Locate the cell with the specified text and output its (x, y) center coordinate. 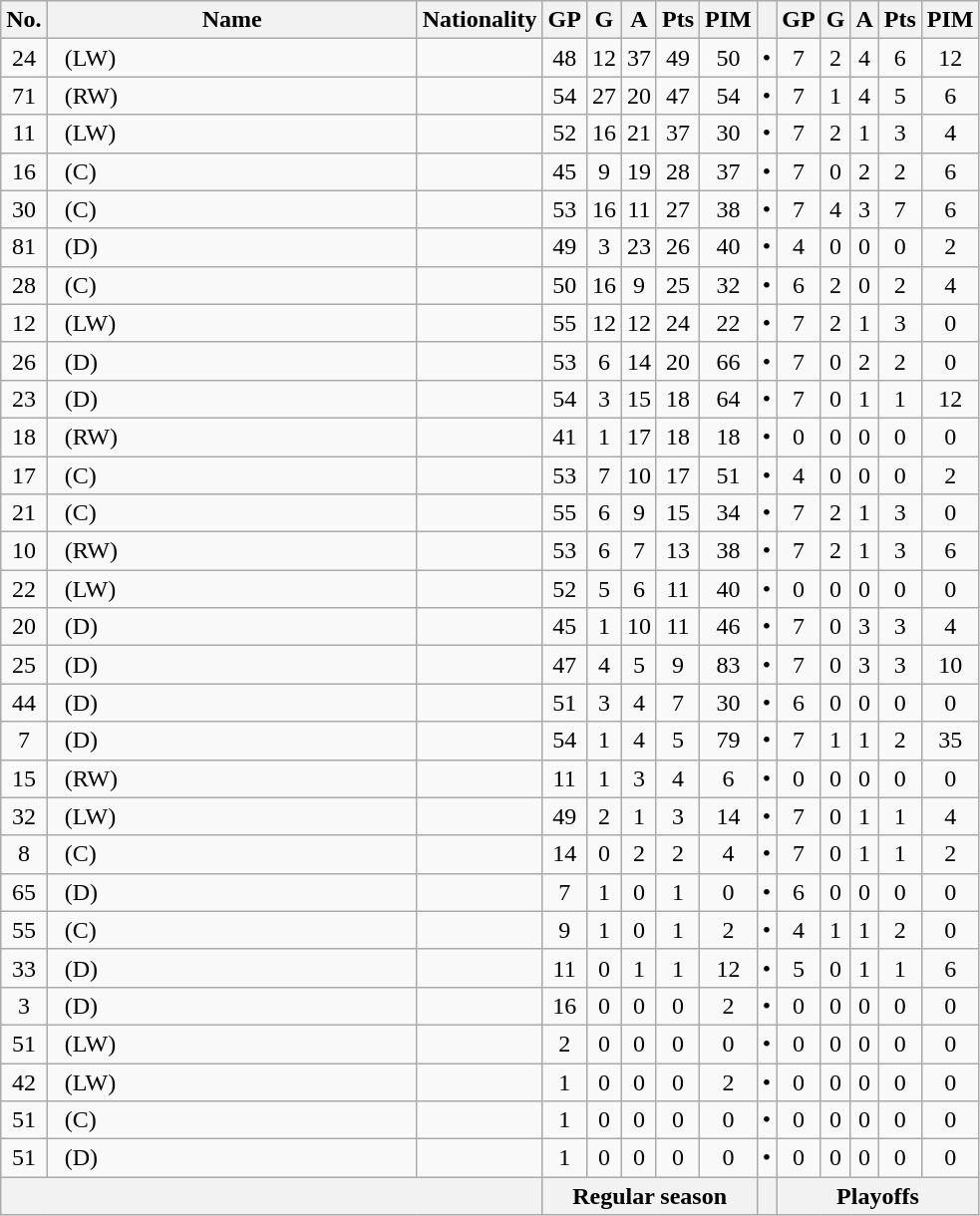
8 (24, 854)
Regular season (650, 1196)
64 (729, 399)
Nationality (480, 20)
41 (564, 437)
19 (638, 171)
79 (729, 741)
66 (729, 361)
Playoffs (877, 1196)
71 (24, 96)
44 (24, 703)
Name (231, 20)
46 (729, 627)
42 (24, 1081)
No. (24, 20)
35 (950, 741)
65 (24, 892)
33 (24, 968)
13 (678, 551)
48 (564, 58)
83 (729, 665)
34 (729, 513)
81 (24, 247)
